Search for the cell housing the specified text and yield its [X, Y] center coordinate. 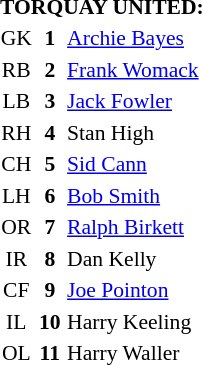
5 [50, 164]
3 [50, 102]
4 [50, 133]
1 [50, 38]
7 [50, 228]
9 [50, 290]
6 [50, 196]
2 [50, 70]
8 [50, 259]
10 [50, 322]
